Provide the [x, y] coordinate of the cell's center where the given text is located.  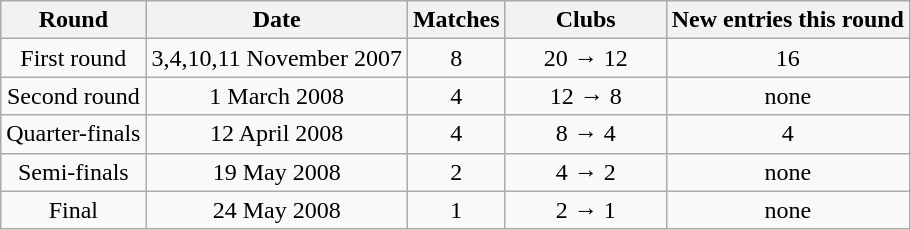
Second round [74, 96]
Quarter-finals [74, 134]
First round [74, 58]
1 March 2008 [276, 96]
4 → 2 [586, 172]
12 → 8 [586, 96]
2 → 1 [586, 210]
Date [276, 20]
24 May 2008 [276, 210]
8 → 4 [586, 134]
1 [456, 210]
19 May 2008 [276, 172]
2 [456, 172]
3,4,10,11 November 2007 [276, 58]
Clubs [586, 20]
Final [74, 210]
20 → 12 [586, 58]
New entries this round [788, 20]
12 April 2008 [276, 134]
8 [456, 58]
Round [74, 20]
Semi-finals [74, 172]
Matches [456, 20]
16 [788, 58]
